Return the [X, Y] coordinate for the center point of the cell that contains the specified text.  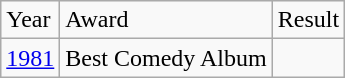
1981 [30, 58]
Result [308, 20]
Award [166, 20]
Year [30, 20]
Best Comedy Album [166, 58]
